Pinpoint the cell where the given text exists, returning its [x, y] midpoint coordinate. 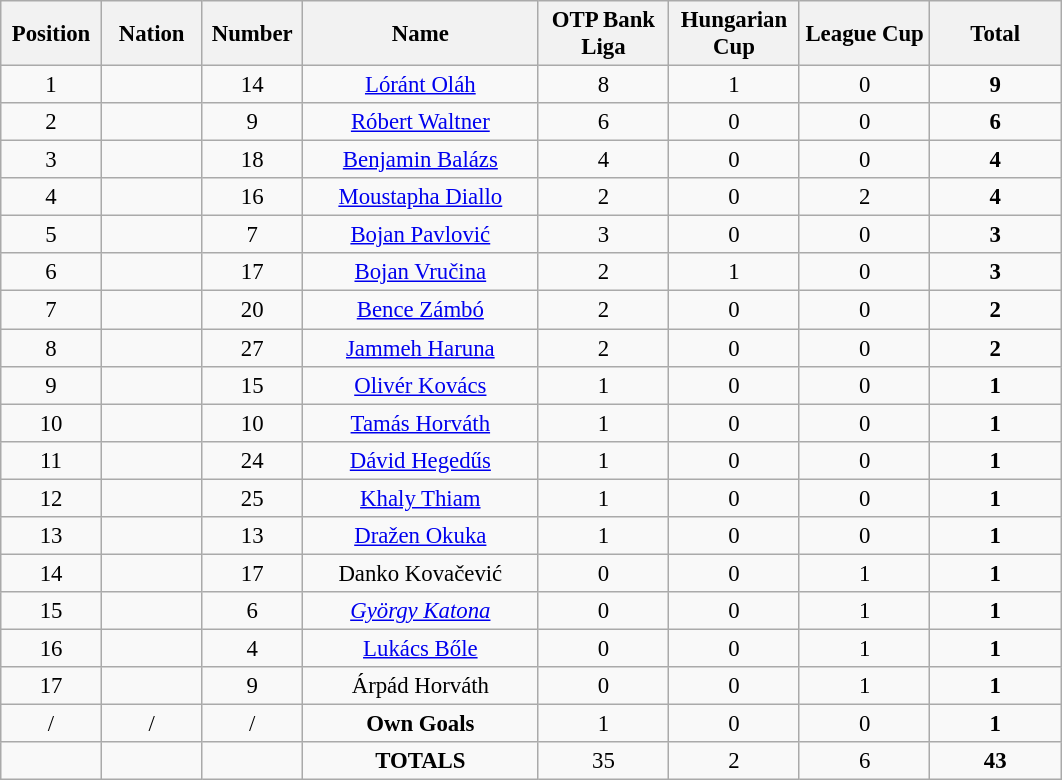
Own Goals [421, 724]
League Cup [864, 34]
11 [52, 460]
Bojan Vručina [421, 273]
Nation [152, 34]
27 [252, 348]
Róbert Waltner [421, 122]
Árpád Horváth [421, 686]
Moustapha Diallo [421, 197]
Khaly Thiam [421, 498]
Jammeh Haruna [421, 348]
Bojan Pavlović [421, 235]
Number [252, 34]
43 [996, 761]
18 [252, 160]
Position [52, 34]
OTP Bank Liga [604, 34]
24 [252, 460]
20 [252, 310]
Hungarian Cup [734, 34]
Total [996, 34]
5 [52, 235]
Lukács Bőle [421, 648]
TOTALS [421, 761]
35 [604, 761]
Tamás Horváth [421, 423]
Lóránt Oláh [421, 85]
Olivér Kovács [421, 385]
Dražen Okuka [421, 536]
25 [252, 498]
Benjamin Balázs [421, 160]
Bence Zámbó [421, 310]
Name [421, 34]
Danko Kovačević [421, 573]
12 [52, 498]
Dávid Hegedűs [421, 460]
György Katona [421, 611]
